Output the [X, Y] coordinate of the center of the cell containing the given text.  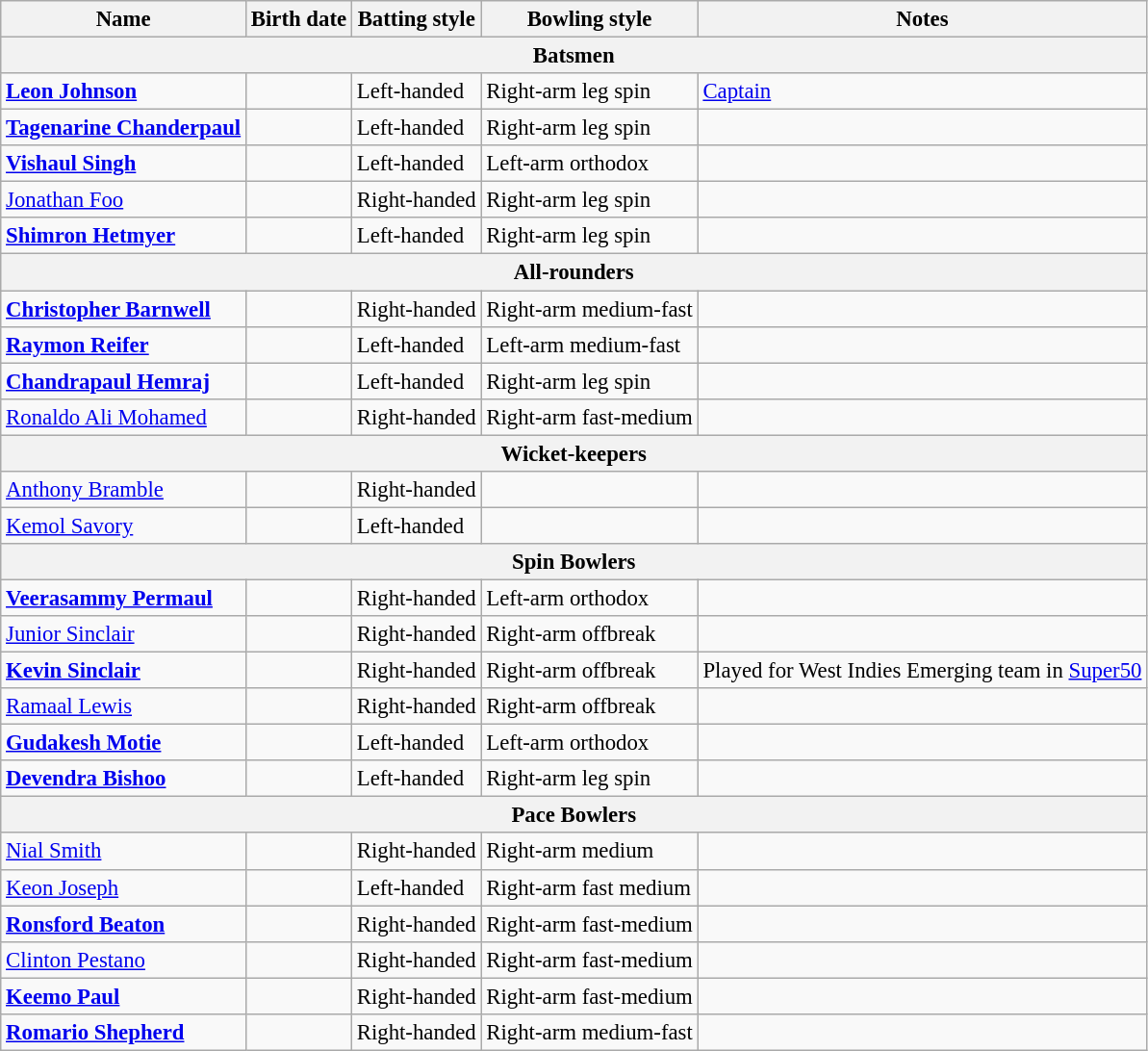
Spin Bowlers [574, 562]
Kemol Savory [123, 525]
Raymon Reifer [123, 345]
Shimron Hetmyer [123, 236]
Tagenarine Chanderpaul [123, 128]
Kevin Sinclair [123, 671]
Batting style [416, 19]
Devendra Bishoo [123, 779]
Keemo Paul [123, 996]
Birth date [298, 19]
Right-arm fast medium [589, 887]
Wicket-keepers [574, 453]
Bowling style [589, 19]
Pace Bowlers [574, 815]
Right-arm medium [589, 852]
Vishaul Singh [123, 164]
Ramaal Lewis [123, 706]
Junior Sinclair [123, 634]
Jonathan Foo [123, 200]
Name [123, 19]
Christopher Barnwell [123, 309]
Ronaldo Ali Mohamed [123, 417]
Nial Smith [123, 852]
Notes [922, 19]
Anthony Bramble [123, 490]
Captain [922, 91]
All-rounders [574, 272]
Veerasammy Permaul [123, 598]
Played for West Indies Emerging team in Super50 [922, 671]
Batsmen [574, 56]
Leon Johnson [123, 91]
Chandrapaul Hemraj [123, 381]
Clinton Pestano [123, 960]
Romario Shepherd [123, 1033]
Ronsford Beaton [123, 924]
Keon Joseph [123, 887]
Gudakesh Motie [123, 743]
Left-arm medium-fast [589, 345]
